Extract the (X, Y) coordinate from the center of the cell holding the provided text.  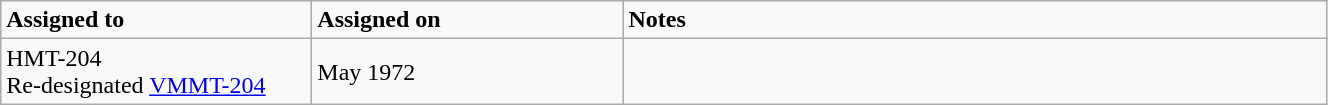
Notes (975, 20)
Assigned on (468, 20)
HMT-204Re-designated VMMT-204 (156, 72)
Assigned to (156, 20)
May 1972 (468, 72)
